Output the (x, y) coordinate of the center of the cell containing the given text.  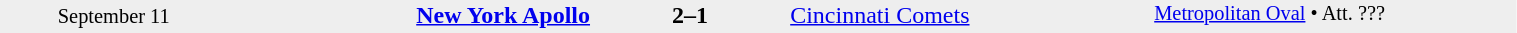
Metropolitan Oval • Att. ??? (1335, 16)
2–1 (690, 15)
New York Apollo (410, 15)
Cincinnati Comets (971, 15)
September 11 (114, 16)
